Return (x, y) of the center of cell containing provided text 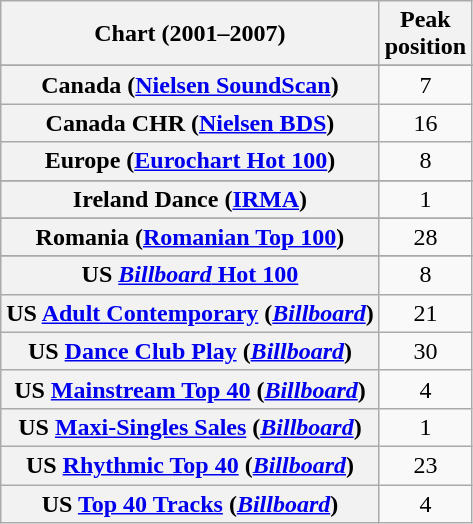
Chart (2001–2007) (190, 34)
28 (425, 237)
Peakposition (425, 34)
Ireland Dance (IRMA) (190, 199)
23 (425, 465)
21 (425, 313)
Canada (Nielsen SoundScan) (190, 85)
30 (425, 351)
US Mainstream Top 40 (Billboard) (190, 389)
16 (425, 123)
US Billboard Hot 100 (190, 275)
US Top 40 Tracks (Billboard) (190, 503)
7 (425, 85)
Romania (Romanian Top 100) (190, 237)
US Maxi-Singles Sales (Billboard) (190, 427)
Canada CHR (Nielsen BDS) (190, 123)
Europe (Eurochart Hot 100) (190, 161)
US Adult Contemporary (Billboard) (190, 313)
US Dance Club Play (Billboard) (190, 351)
US Rhythmic Top 40 (Billboard) (190, 465)
